Extract the (X, Y) coordinate from the center of the cell holding the provided text.  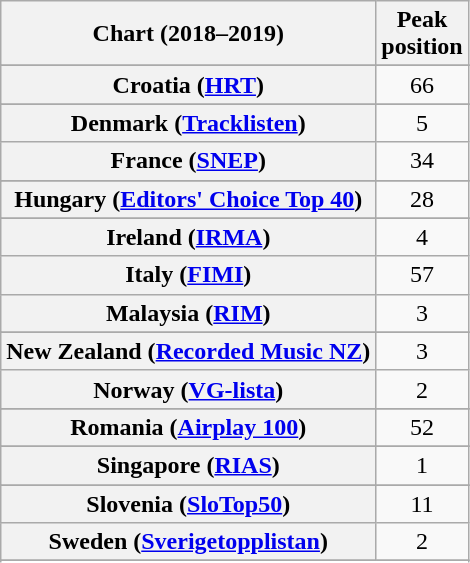
Sweden (Sverigetopplistan) (188, 542)
France (SNEP) (188, 161)
Singapore (RIAS) (188, 465)
52 (422, 427)
Ireland (IRMA) (188, 237)
Croatia (HRT) (188, 85)
11 (422, 503)
4 (422, 237)
28 (422, 199)
Denmark (Tracklisten) (188, 123)
57 (422, 275)
New Zealand (Recorded Music NZ) (188, 351)
Hungary (Editors' Choice Top 40) (188, 199)
34 (422, 161)
1 (422, 465)
66 (422, 85)
5 (422, 123)
Malaysia (RIM) (188, 313)
Romania (Airplay 100) (188, 427)
Slovenia (SloTop50) (188, 503)
Italy (FIMI) (188, 275)
Peakposition (422, 34)
Chart (2018–2019) (188, 34)
Norway (VG-lista) (188, 389)
